Pinpoint the cell where the given text exists, returning its [X, Y] midpoint coordinate. 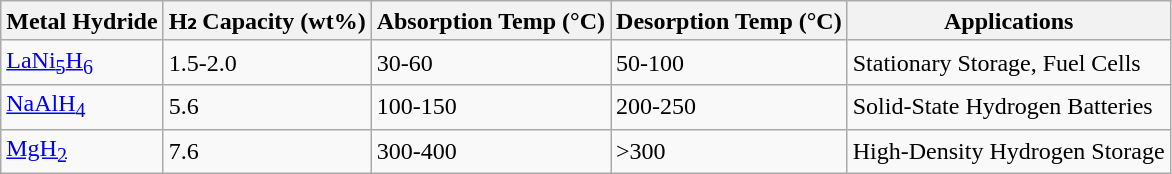
30-60 [490, 62]
100-150 [490, 107]
1.5-2.0 [267, 62]
50-100 [730, 62]
LaNi5H6 [82, 62]
5.6 [267, 107]
200-250 [730, 107]
High-Density Hydrogen Storage [1008, 151]
NaAlH4 [82, 107]
Applications [1008, 21]
Absorption Temp (°C) [490, 21]
MgH2 [82, 151]
Solid-State Hydrogen Batteries [1008, 107]
>300 [730, 151]
Desorption Temp (°C) [730, 21]
Stationary Storage, Fuel Cells [1008, 62]
300-400 [490, 151]
H₂ Capacity (wt%) [267, 21]
Metal Hydride [82, 21]
7.6 [267, 151]
